Capture the cell that displays the provided text and extract its [x, y] central coordinate. 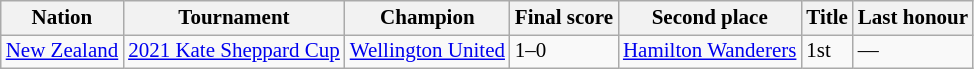
Final score [564, 18]
New Zealand [62, 52]
Second place [710, 18]
2021 Kate Sheppard Cup [234, 52]
Tournament [234, 18]
Nation [62, 18]
1–0 [564, 52]
Champion [428, 18]
Hamilton Wanderers [710, 52]
Title [827, 18]
1st [827, 52]
Last honour [913, 18]
— [913, 52]
Wellington United [428, 52]
